Pinpoint the cell where the given text exists, returning its (x, y) midpoint coordinate. 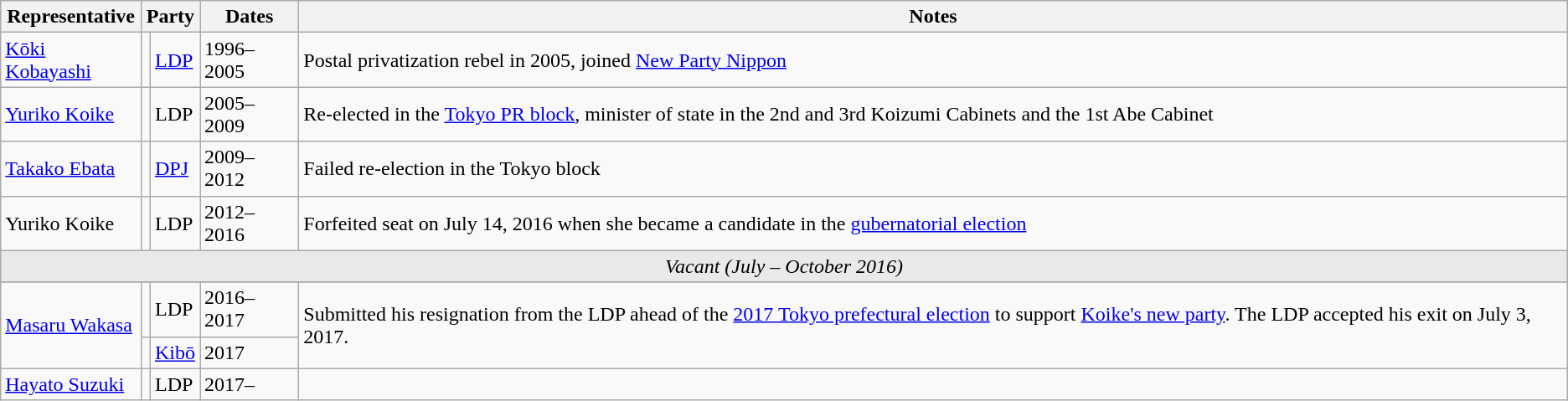
Masaru Wakasa (71, 325)
DPJ (174, 169)
2017– (250, 384)
Forfeited seat on July 14, 2016 when she became a candidate in the gubernatorial election (933, 223)
2016–2017 (250, 310)
Hayato Suzuki (71, 384)
2012–2016 (250, 223)
Postal privatization rebel in 2005, joined New Party Nippon (933, 60)
Failed re-election in the Tokyo block (933, 169)
2017 (250, 352)
Re-elected in the Tokyo PR block, minister of state in the 2nd and 3rd Koizumi Cabinets and the 1st Abe Cabinet (933, 114)
2005–2009 (250, 114)
Takako Ebata (71, 169)
2009–2012 (250, 169)
Kōki Kobayashi (71, 60)
Notes (933, 17)
1996–2005 (250, 60)
Vacant (July – October 2016) (784, 266)
Kibō (174, 352)
Dates (250, 17)
Representative (71, 17)
Party (170, 17)
